Return [X, Y] of the center of cell containing provided text 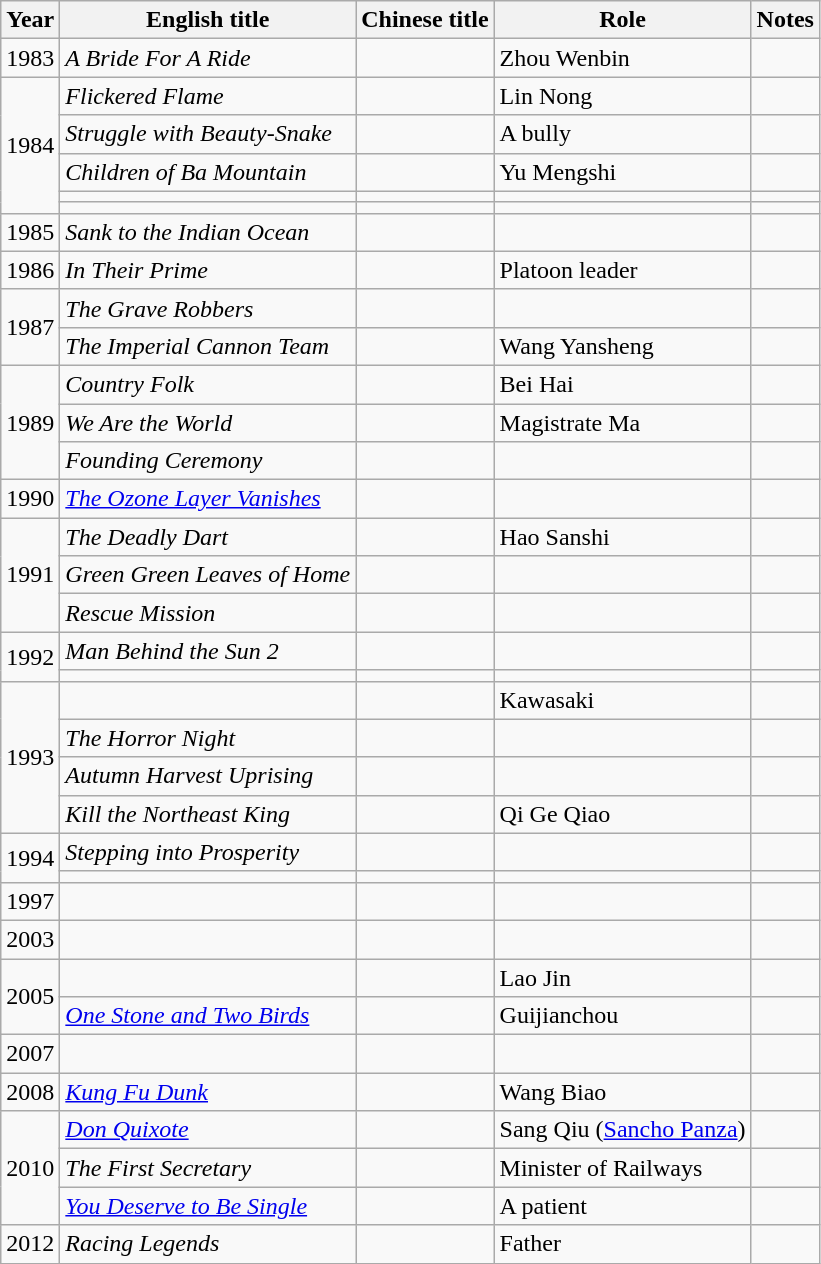
1989 [30, 422]
A Bride For A Ride [208, 58]
Role [622, 20]
Father [622, 1244]
Platoon leader [622, 270]
English title [208, 20]
Flickered Flame [208, 96]
2003 [30, 939]
Stepping into Prosperity [208, 852]
1987 [30, 327]
In Their Prime [208, 270]
Don Quixote [208, 1130]
Bei Hai [622, 384]
Yu Mengshi [622, 172]
1985 [30, 232]
The Grave Robbers [208, 308]
The Horror Night [208, 738]
1986 [30, 270]
You Deserve to Be Single [208, 1206]
Sang Qiu (Sancho Panza) [622, 1130]
Racing Legends [208, 1244]
Kawasaki [622, 700]
A patient [622, 1206]
2010 [30, 1168]
1991 [30, 575]
The Deadly Dart [208, 537]
2005 [30, 996]
1983 [30, 58]
Sank to the Indian Ocean [208, 232]
Founding Ceremony [208, 461]
Qi Ge Qiao [622, 814]
The First Secretary [208, 1168]
1997 [30, 901]
A bully [622, 134]
Kill the Northeast King [208, 814]
Children of Ba Mountain [208, 172]
1993 [30, 757]
Green Green Leaves of Home [208, 575]
1990 [30, 499]
2012 [30, 1244]
Wang Yansheng [622, 346]
One Stone and Two Birds [208, 1016]
The Imperial Cannon Team [208, 346]
Hao Sanshi [622, 537]
Guijianchou [622, 1016]
Man Behind the Sun 2 [208, 651]
2008 [30, 1092]
Autumn Harvest Uprising [208, 776]
Year [30, 20]
1992 [30, 656]
Notes [785, 20]
Lin Nong [622, 96]
Struggle with Beauty-Snake [208, 134]
Country Folk [208, 384]
We Are the World [208, 423]
Lao Jin [622, 977]
Chinese title [425, 20]
1984 [30, 145]
Zhou Wenbin [622, 58]
1994 [30, 858]
2007 [30, 1054]
Magistrate Ma [622, 423]
Wang Biao [622, 1092]
Minister of Railways [622, 1168]
Kung Fu Dunk [208, 1092]
Rescue Mission [208, 613]
The Ozone Layer Vanishes [208, 499]
